Output the [x, y] coordinate of the center of the cell containing the given text.  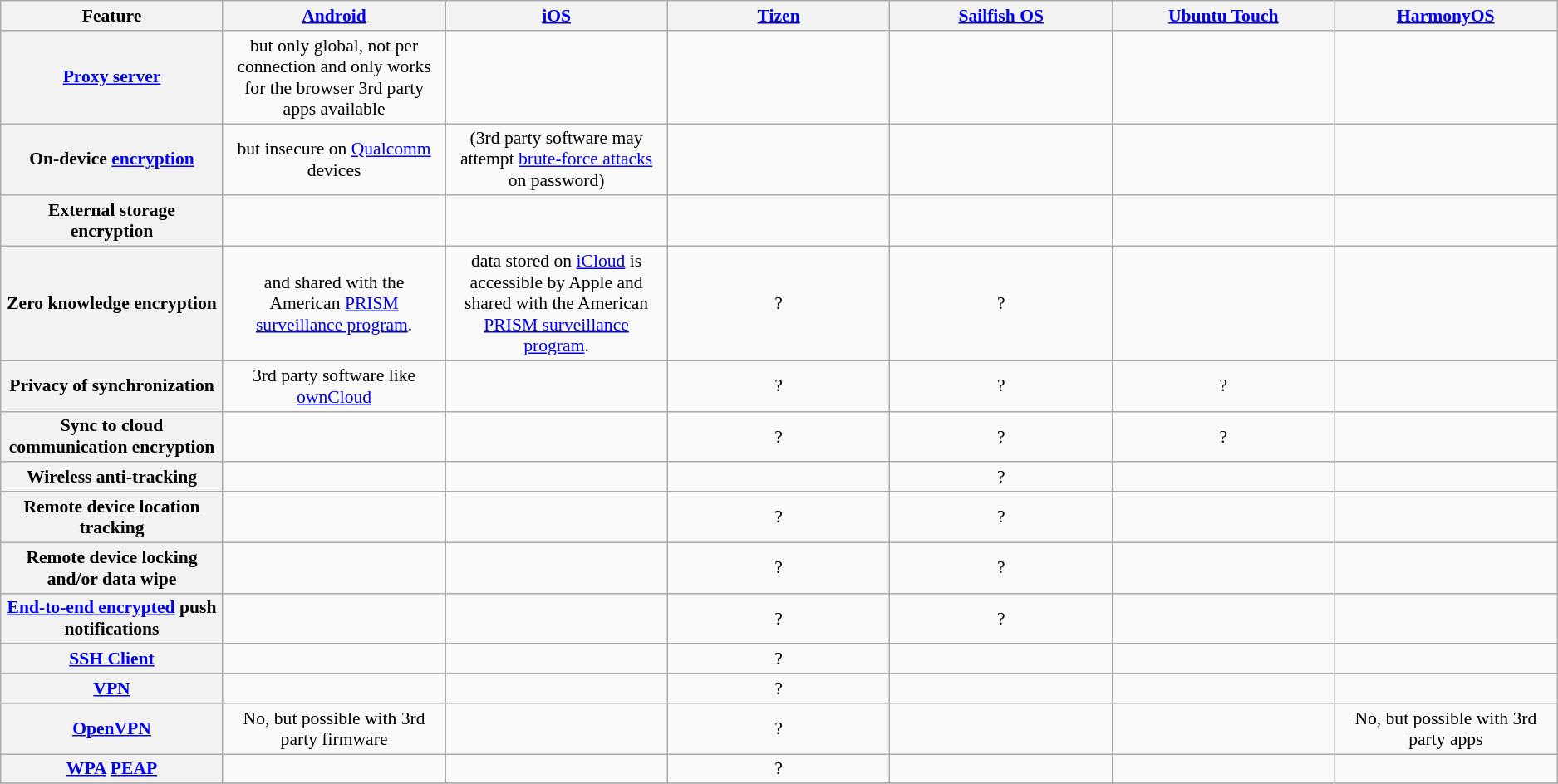
Proxy server [112, 77]
Remote device locking and/or data wipe [112, 568]
Sync to cloud communication encryption [112, 437]
OpenVPN [112, 729]
Sailfish OS [1001, 16]
End-to-end encrypted push notifications [112, 618]
HarmonyOS [1446, 16]
Android [334, 16]
No, but possible with 3rd party firmware [334, 729]
No, but possible with 3rd party apps [1446, 729]
Feature [112, 16]
(3rd party software may attempt brute-force attacks on password) [557, 159]
iOS [557, 16]
Remote device location tracking [112, 517]
but insecure on Qualcomm devices [334, 159]
and shared with the American PRISM surveillance program. [334, 304]
3rd party software like ownCloud [334, 385]
On-device encryption [112, 159]
Zero knowledge encryption [112, 304]
External storage encryption [112, 221]
VPN [112, 688]
Privacy of synchronization [112, 385]
Tizen [779, 16]
but only global, not per connection and only works for the browser 3rd party apps available [334, 77]
data stored on iCloud is accessible by Apple and shared with the American PRISM surveillance program. [557, 304]
SSH Client [112, 659]
Wireless anti-tracking [112, 478]
Ubuntu Touch [1223, 16]
WPA PEAP [112, 769]
